Capture the cell that displays the provided text and extract its (X, Y) central coordinate. 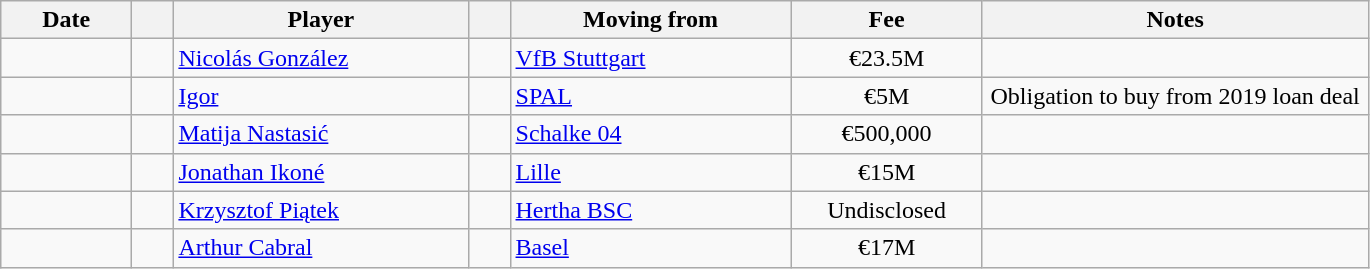
VfB Stuttgart (650, 58)
Player (321, 20)
SPAL (650, 96)
Obligation to buy from 2019 loan deal (1175, 96)
Jonathan Ikoné (321, 172)
Notes (1175, 20)
Undisclosed (886, 210)
Hertha BSC (650, 210)
Schalke 04 (650, 134)
Moving from (650, 20)
€5M (886, 96)
€15M (886, 172)
€17M (886, 248)
Krzysztof Piątek (321, 210)
Basel (650, 248)
Arthur Cabral (321, 248)
Nicolás González (321, 58)
Matija Nastasić (321, 134)
Date (66, 20)
Lille (650, 172)
€23.5M (886, 58)
Igor (321, 96)
Fee (886, 20)
€500,000 (886, 134)
